Determine the (x, y) coordinate at the center of the cell enclosing the given text.  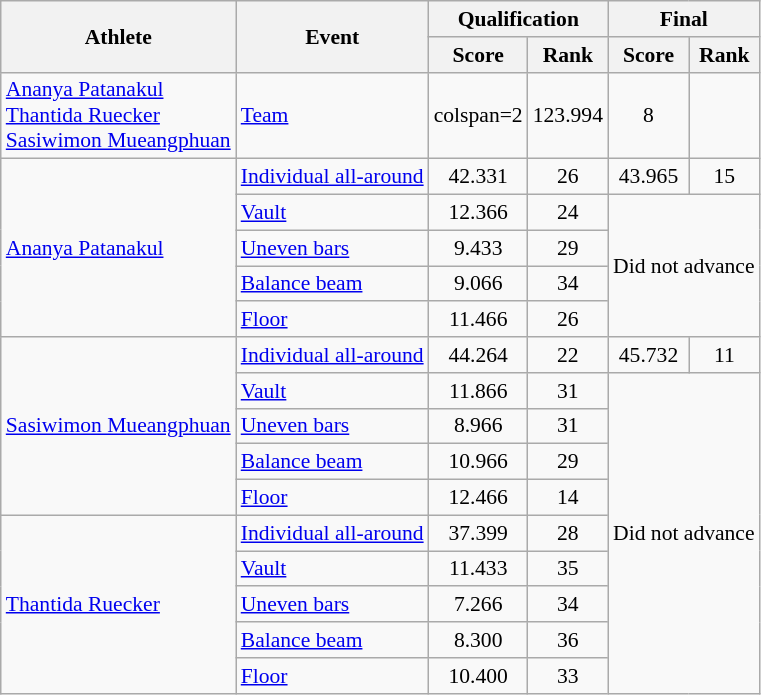
colspan=2 (478, 116)
43.965 (648, 177)
7.266 (478, 605)
24 (568, 213)
33 (568, 676)
14 (568, 498)
8.300 (478, 640)
11.866 (478, 391)
36 (568, 640)
Ananya Patanakul (118, 248)
Team (332, 116)
Ananya PatanakulThantida RueckerSasiwimon Mueangphuan (118, 116)
11.466 (478, 320)
35 (568, 569)
45.732 (648, 355)
10.400 (478, 676)
11 (724, 355)
10.966 (478, 462)
123.994 (568, 116)
12.366 (478, 213)
11.433 (478, 569)
8.966 (478, 426)
15 (724, 177)
28 (568, 533)
8 (648, 116)
37.399 (478, 533)
Qualification (518, 19)
Event (332, 36)
Thantida Ruecker (118, 604)
Athlete (118, 36)
Final (684, 19)
42.331 (478, 177)
22 (568, 355)
9.066 (478, 284)
9.433 (478, 248)
Sasiwimon Mueangphuan (118, 426)
12.466 (478, 498)
44.264 (478, 355)
